Determine the (X, Y) coordinate at the center of the cell enclosing the given text.  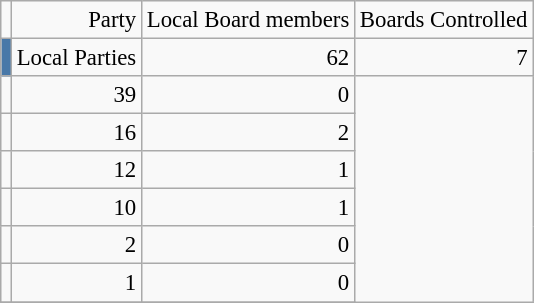
Boards Controlled (444, 20)
10 (76, 208)
7 (444, 58)
16 (76, 133)
Local Parties (76, 58)
12 (76, 170)
62 (248, 58)
Local Board members (248, 20)
Party (76, 20)
39 (76, 95)
